Search for the cell housing the specified text and yield its (x, y) center coordinate. 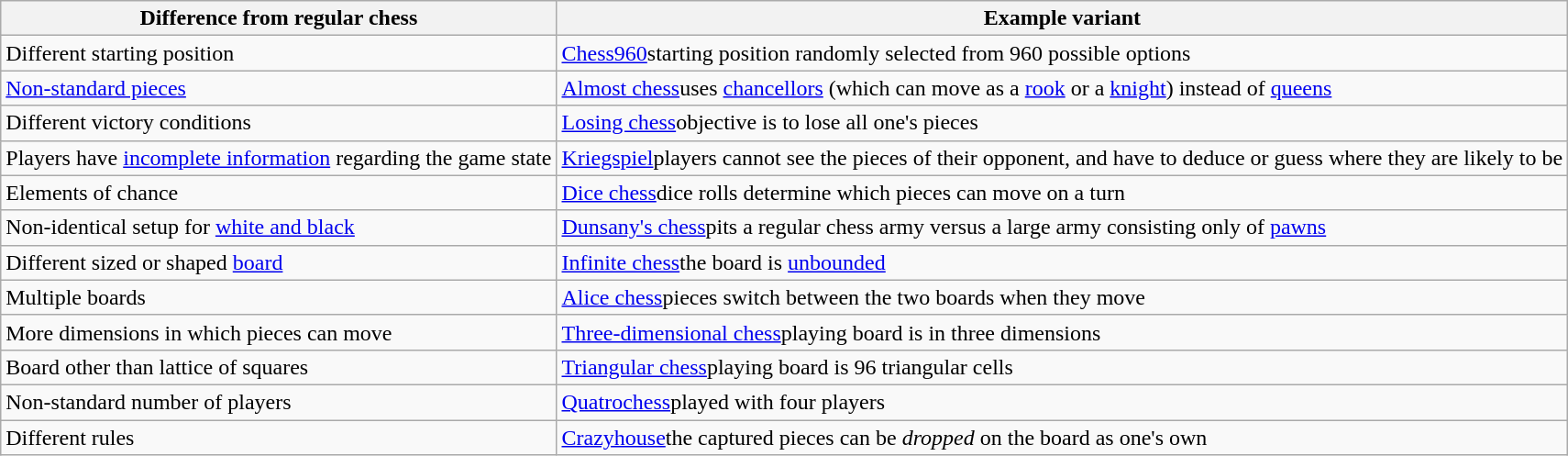
Different sized or shaped board (279, 262)
Example variant (1062, 18)
Triangular chessplaying board is 96 triangular cells (1062, 367)
Three-dimensional chessplaying board is in three dimensions (1062, 332)
Board other than lattice of squares (279, 367)
Dunsany's chesspits a regular chess army versus a large army consisting only of pawns (1062, 228)
Quatrochessplayed with four players (1062, 402)
Crazyhousethe captured pieces can be dropped on the board as one's own (1062, 438)
Infinite chessthe board is unbounded (1062, 262)
Different rules (279, 438)
Dice chessdice rolls determine which pieces can move on a turn (1062, 193)
Multiple boards (279, 297)
Kriegspielplayers cannot see the pieces of their opponent, and have to deduce or guess where they are likely to be (1062, 158)
Chess960starting position randomly selected from 960 possible options (1062, 53)
Non-standard number of players (279, 402)
More dimensions in which pieces can move (279, 332)
Non-standard pieces (279, 88)
Non-identical setup for white and black (279, 228)
Almost chessuses chancellors (which can move as a rook or a knight) instead of queens (1062, 88)
Elements of chance (279, 193)
Difference from regular chess (279, 18)
Different victory conditions (279, 123)
Players have incomplete information regarding the game state (279, 158)
Different starting position (279, 53)
Losing chessobjective is to lose all one's pieces (1062, 123)
Alice chesspieces switch between the two boards when they move (1062, 297)
